Determine the [x, y] coordinate at the center of the cell enclosing the given text.  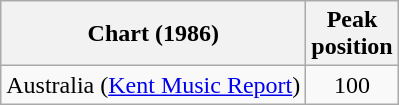
Peakposition [352, 34]
Chart (1986) [154, 34]
Australia (Kent Music Report) [154, 85]
100 [352, 85]
